Return the [x, y] coordinate for the center point of the cell that contains the specified text.  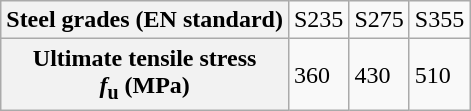
S275 [379, 20]
430 [379, 74]
S235 [318, 20]
Steel grades (EN standard) [145, 20]
360 [318, 74]
S355 [439, 20]
Ultimate tensile stress fu (MPa) [145, 74]
510 [439, 74]
